Search for the cell housing the specified text and yield its [x, y] center coordinate. 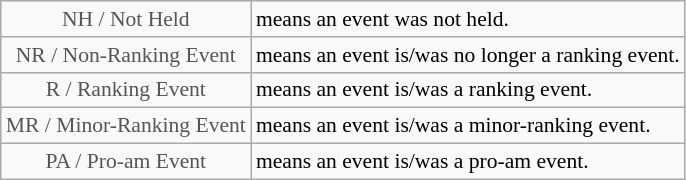
NR / Non-Ranking Event [126, 55]
means an event is/was a ranking event. [468, 90]
PA / Pro-am Event [126, 162]
means an event was not held. [468, 19]
NH / Not Held [126, 19]
means an event is/was no longer a ranking event. [468, 55]
means an event is/was a minor-ranking event. [468, 126]
MR / Minor-Ranking Event [126, 126]
R / Ranking Event [126, 90]
means an event is/was a pro-am event. [468, 162]
